Determine the (x, y) coordinate at the center of the cell enclosing the given text.  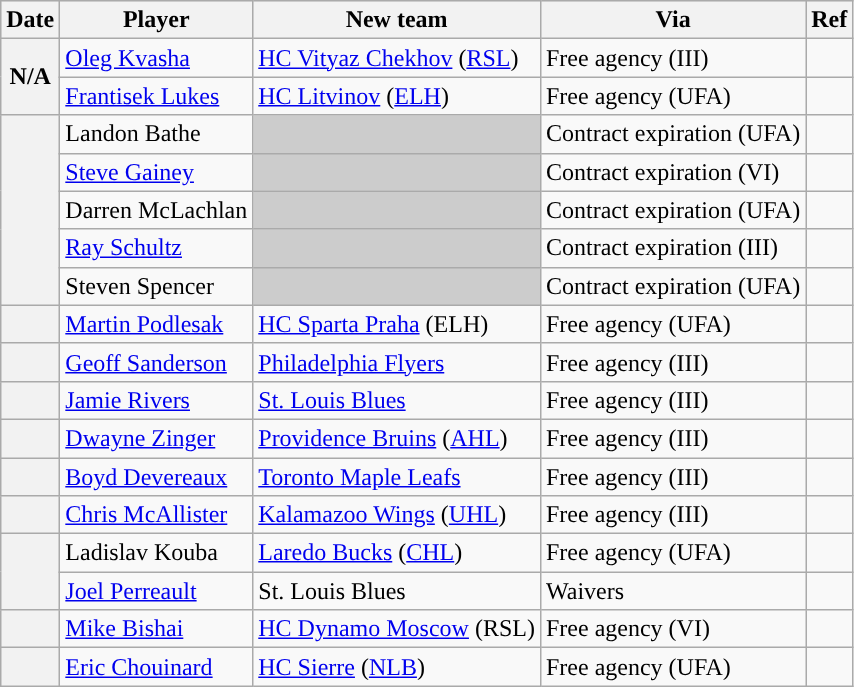
Ray Schultz (156, 248)
Ladislav Kouba (156, 553)
Joel Perreault (156, 591)
Free agency (VI) (672, 629)
Date (30, 20)
Jamie Rivers (156, 400)
Mike Bishai (156, 629)
N/A (30, 77)
Eric Chouinard (156, 667)
Contract expiration (III) (672, 248)
Steven Spencer (156, 286)
Player (156, 20)
HC Sparta Praha (ELH) (397, 324)
Providence Bruins (AHL) (397, 438)
Waivers (672, 591)
HC Sierre (NLB) (397, 667)
Ref (830, 20)
Boyd Devereaux (156, 477)
Kalamazoo Wings (UHL) (397, 515)
Chris McAllister (156, 515)
HC Litvinov (ELH) (397, 96)
Contract expiration (VI) (672, 172)
Toronto Maple Leafs (397, 477)
Darren McLachlan (156, 210)
Philadelphia Flyers (397, 362)
Dwayne Zinger (156, 438)
HC Dynamo Moscow (RSL) (397, 629)
Landon Bathe (156, 134)
Frantisek Lukes (156, 96)
Laredo Bucks (CHL) (397, 553)
Martin Podlesak (156, 324)
New team (397, 20)
Via (672, 20)
HC Vityaz Chekhov (RSL) (397, 58)
Oleg Kvasha (156, 58)
Steve Gainey (156, 172)
Geoff Sanderson (156, 362)
